Determine the [X, Y] coordinate at the center of the cell enclosing the given text.  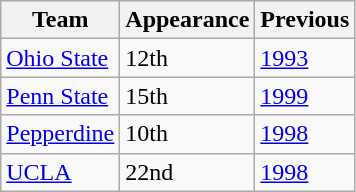
12th [188, 58]
Penn State [60, 96]
Appearance [188, 20]
10th [188, 134]
Team [60, 20]
1993 [305, 58]
1999 [305, 96]
Ohio State [60, 58]
22nd [188, 172]
15th [188, 96]
Pepperdine [60, 134]
Previous [305, 20]
UCLA [60, 172]
